Determine the (x, y) coordinate at the center of the cell enclosing the given text.  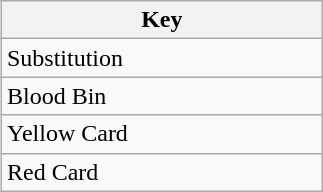
Yellow Card (162, 134)
Blood Bin (162, 96)
Substitution (162, 58)
Red Card (162, 172)
Key (162, 20)
